From the cell containing the given text, extract its center point as (X, Y) coordinate. 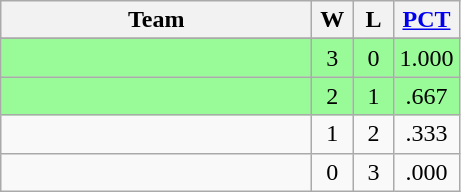
W (332, 20)
.333 (426, 134)
L (374, 20)
.000 (426, 172)
Team (156, 20)
.667 (426, 96)
PCT (426, 20)
1.000 (426, 58)
